For the text-containing cell, return its midpoint in (X, Y) coordinate format. 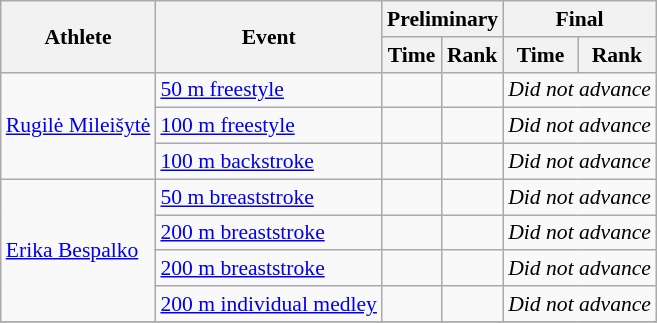
Event (268, 36)
50 m breaststroke (268, 197)
50 m freestyle (268, 90)
Final (580, 19)
Athlete (78, 36)
Preliminary (442, 19)
Erika Bespalko (78, 250)
Rugilė Mileišytė (78, 126)
200 m individual medley (268, 304)
100 m freestyle (268, 126)
100 m backstroke (268, 162)
